Capture the cell that displays the provided text and extract its [X, Y] central coordinate. 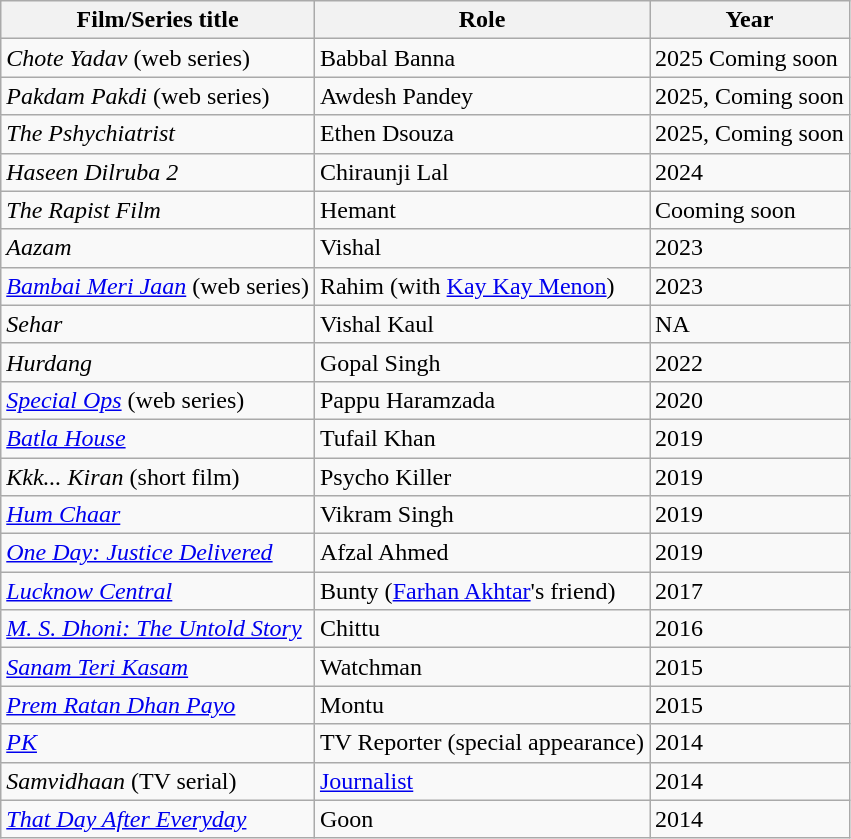
2025 Coming soon [750, 58]
Journalist [482, 781]
Babbal Banna [482, 58]
2017 [750, 591]
Pappu Haramzada [482, 400]
2020 [750, 400]
The Pshychiatrist [158, 134]
Hurdang [158, 362]
Year [750, 20]
One Day: Justice Delivered [158, 553]
Tufail Khan [482, 438]
Hum Chaar [158, 515]
Samvidhaan (TV serial) [158, 781]
Bambai Meri Jaan (web series) [158, 286]
Role [482, 20]
NA [750, 324]
Aazam [158, 248]
Gopal Singh [482, 362]
Vishal Kaul [482, 324]
Psycho Killer [482, 477]
TV Reporter (special appearance) [482, 743]
2016 [750, 629]
Bunty (Farhan Akhtar's friend) [482, 591]
Haseen Dilruba 2 [158, 172]
Kkk... Kiran (short film) [158, 477]
Watchman [482, 667]
Goon [482, 819]
Rahim (with Kay Kay Menon) [482, 286]
2024 [750, 172]
Vikram Singh [482, 515]
Lucknow Central [158, 591]
That Day After Everyday [158, 819]
Hemant [482, 210]
Chiraunji Lal [482, 172]
Sanam Teri Kasam [158, 667]
Vishal [482, 248]
Batla House [158, 438]
Awdesh Pandey [482, 96]
Montu [482, 705]
Pakdam Pakdi (web series) [158, 96]
Special Ops (web series) [158, 400]
Film/Series title [158, 20]
Prem Ratan Dhan Payo [158, 705]
Sehar [158, 324]
Ethen Dsouza [482, 134]
Chote Yadav (web series) [158, 58]
PK [158, 743]
Chittu [482, 629]
Afzal Ahmed [482, 553]
2022 [750, 362]
M. S. Dhoni: The Untold Story [158, 629]
The Rapist Film [158, 210]
Cooming soon [750, 210]
